Locate the cell with the specified text and output its [x, y] center coordinate. 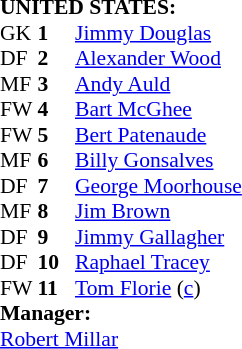
Billy Gonsalves [158, 161]
6 [57, 161]
8 [57, 211]
2 [57, 59]
Jim Brown [158, 211]
Jimmy Gallagher [158, 237]
Alexander Wood [158, 59]
5 [57, 135]
George Moorhouse [158, 186]
11 [57, 288]
9 [57, 237]
GK [19, 33]
Manager: [121, 313]
Jimmy Douglas [158, 33]
Bart McGhee [158, 109]
Raphael Tracey [158, 263]
10 [57, 263]
Andy Auld [158, 84]
4 [57, 109]
1 [57, 33]
7 [57, 186]
Tom Florie (c) [158, 288]
3 [57, 84]
Bert Patenaude [158, 135]
